Find where the given text appears and provide that cell's center as (x, y) coordinate. 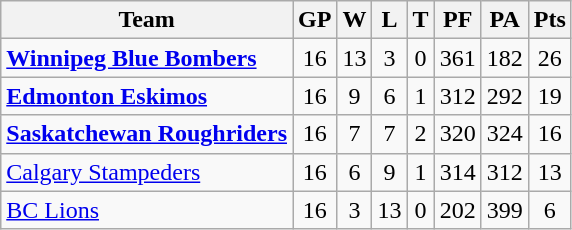
T (420, 20)
Edmonton Eskimos (147, 96)
BC Lions (147, 210)
Winnipeg Blue Bombers (147, 58)
19 (550, 96)
292 (504, 96)
2 (420, 134)
GP (315, 20)
Pts (550, 20)
314 (458, 172)
Calgary Stampeders (147, 172)
PA (504, 20)
320 (458, 134)
324 (504, 134)
L (390, 20)
202 (458, 210)
Saskatchewan Roughriders (147, 134)
361 (458, 58)
W (354, 20)
PF (458, 20)
399 (504, 210)
Team (147, 20)
26 (550, 58)
182 (504, 58)
